Return the (X, Y) coordinate for the center point of the cell that contains the specified text.  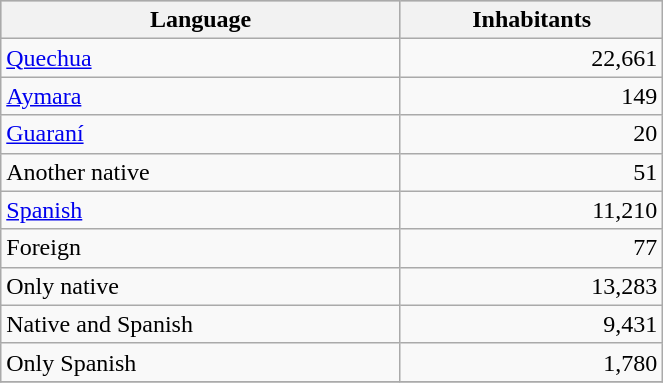
77 (531, 248)
9,431 (531, 324)
20 (531, 134)
Aymara (201, 96)
Guaraní (201, 134)
Native and Spanish (201, 324)
Foreign (201, 248)
Only Spanish (201, 362)
13,283 (531, 286)
Quechua (201, 58)
Spanish (201, 210)
22,661 (531, 58)
1,780 (531, 362)
11,210 (531, 210)
149 (531, 96)
Only native (201, 286)
Inhabitants (531, 20)
Language (201, 20)
51 (531, 172)
Another native (201, 172)
